Return the (x, y) coordinate for the center point of the cell that contains the specified text.  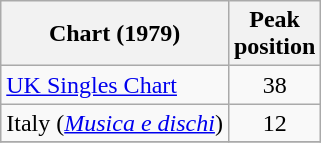
Italy (Musica e dischi) (115, 123)
Chart (1979) (115, 34)
Peakposition (274, 34)
12 (274, 123)
UK Singles Chart (115, 85)
38 (274, 85)
